Scan for the cell matching the given text and deliver its [X, Y] coordinate at center. 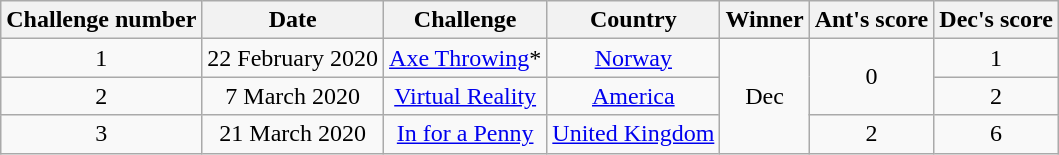
United Kingdom [634, 134]
22 February 2020 [293, 58]
Challenge [466, 20]
Dec [764, 96]
21 March 2020 [293, 134]
Winner [764, 20]
3 [102, 134]
Norway [634, 58]
Axe Throwing* [466, 58]
0 [872, 77]
Challenge number [102, 20]
In for a Penny [466, 134]
Dec's score [996, 20]
Virtual Reality [466, 96]
Ant's score [872, 20]
Date [293, 20]
America [634, 96]
Country [634, 20]
6 [996, 134]
7 March 2020 [293, 96]
